Detect which cell encompasses the target text, then output its (X, Y) center coordinate. 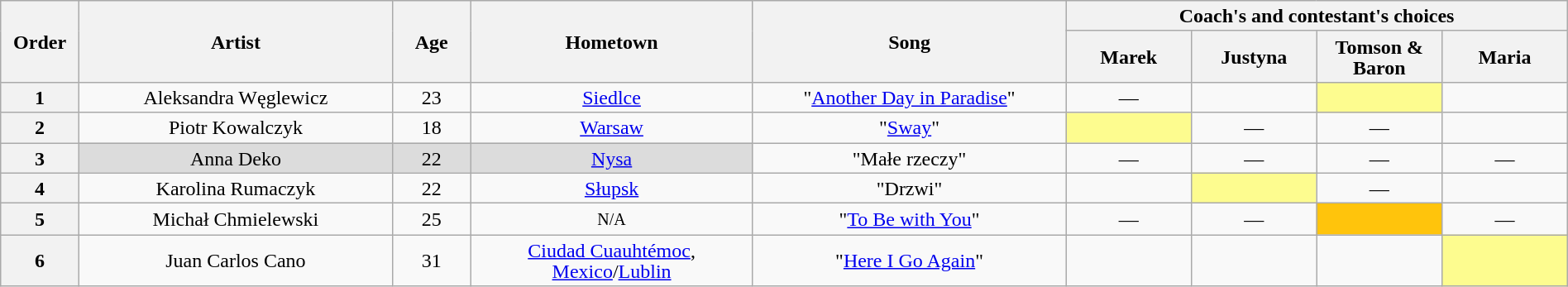
"Małe rzeczy" (910, 157)
6 (40, 261)
Hometown (612, 41)
Justyna (1255, 56)
Coach's and contestant's choices (1317, 17)
2 (40, 127)
Siedlce (612, 98)
Słupsk (612, 189)
Song (910, 41)
"Drzwi" (910, 189)
Nysa (612, 157)
5 (40, 219)
Anna Deko (235, 157)
3 (40, 157)
Artist (235, 41)
Karolina Rumaczyk (235, 189)
31 (432, 261)
Tomson & Baron (1379, 56)
1 (40, 98)
N/A (612, 219)
Warsaw (612, 127)
Aleksandra Węglewicz (235, 98)
Maria (1505, 56)
"Another Day in Paradise" (910, 98)
Age (432, 41)
Michał Chmielewski (235, 219)
Ciudad Cuauhtémoc, Mexico/Lublin (612, 261)
"To Be with You" (910, 219)
"Here I Go Again" (910, 261)
Juan Carlos Cano (235, 261)
Order (40, 41)
4 (40, 189)
18 (432, 127)
Marek (1129, 56)
23 (432, 98)
"Sway" (910, 127)
Piotr Kowalczyk (235, 127)
25 (432, 219)
